From the cell containing the given text, extract its center point as (x, y) coordinate. 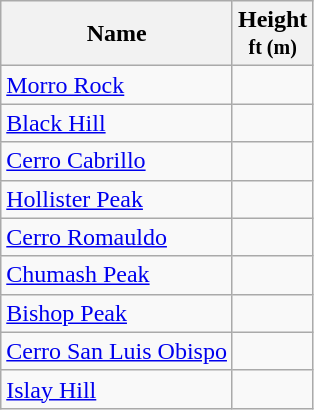
Cerro San Luis Obispo (117, 351)
Cerro Romauldo (117, 237)
Chumash Peak (117, 275)
Black Hill (117, 123)
Cerro Cabrillo (117, 161)
Bishop Peak (117, 313)
Islay Hill (117, 389)
Name (117, 34)
Heightft (m) (272, 34)
Hollister Peak (117, 199)
Morro Rock (117, 85)
